Identify which cell holds the provided text, then report its (X, Y) central coordinate. 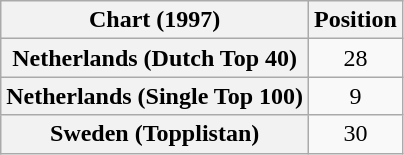
28 (356, 58)
Sweden (Topplistan) (155, 134)
Position (356, 20)
30 (356, 134)
9 (356, 96)
Netherlands (Dutch Top 40) (155, 58)
Chart (1997) (155, 20)
Netherlands (Single Top 100) (155, 96)
